For the text-containing cell, return its midpoint in [x, y] coordinate format. 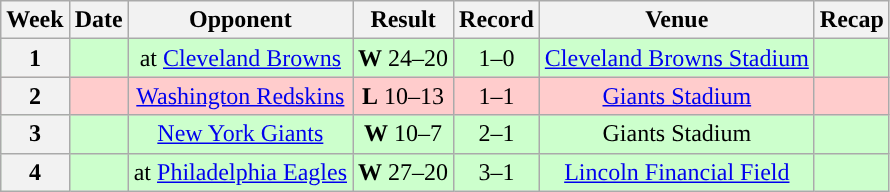
New York Giants [240, 134]
at Cleveland Browns [240, 58]
3 [35, 134]
Record [497, 20]
Washington Redskins [240, 96]
Lincoln Financial Field [676, 172]
Date [98, 20]
4 [35, 172]
1 [35, 58]
Cleveland Browns Stadium [676, 58]
Opponent [240, 20]
W 24–20 [404, 58]
Result [404, 20]
Venue [676, 20]
W 10–7 [404, 134]
1–1 [497, 96]
3–1 [497, 172]
2–1 [497, 134]
2 [35, 96]
Week [35, 20]
1–0 [497, 58]
L 10–13 [404, 96]
at Philadelphia Eagles [240, 172]
W 27–20 [404, 172]
Recap [852, 20]
